From the cell containing the given text, extract its center point as (x, y) coordinate. 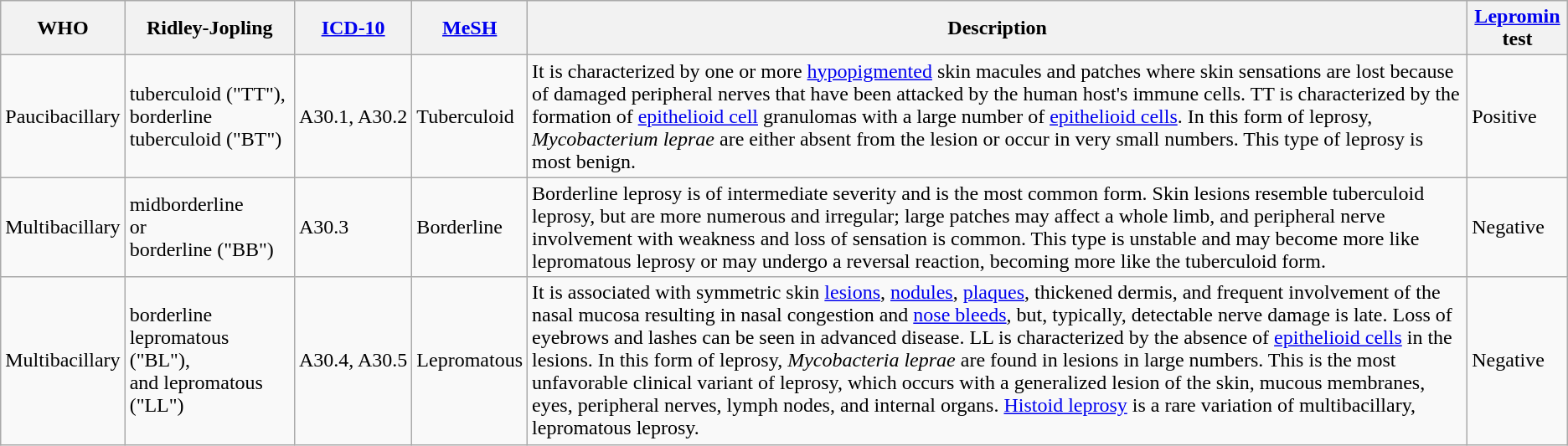
Ridley-Jopling (209, 28)
tuberculoid ("TT"),borderlinetuberculoid ("BT") (209, 116)
MeSH (470, 28)
Lepromatous (470, 361)
Paucibacillary (63, 116)
Borderline (470, 228)
ICD-10 (353, 28)
Lepromin test (1518, 28)
A30.3 (353, 228)
borderline lepromatous ("BL"),and lepromatous ("LL") (209, 361)
A30.1, A30.2 (353, 116)
A30.4, A30.5 (353, 361)
Positive (1518, 116)
midborderlineorborderline ("BB") (209, 228)
WHO (63, 28)
Description (998, 28)
Tuberculoid (470, 116)
